Provide the (x, y) coordinate of the cell's center where the given text is located.  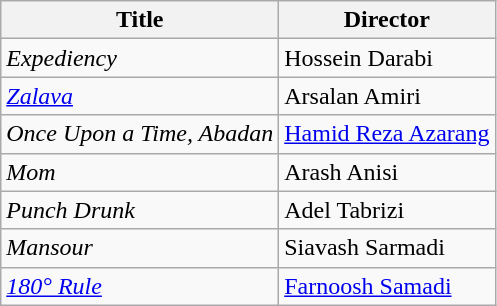
Mom (140, 172)
Adel Tabrizi (387, 210)
Zalava (140, 96)
Arsalan Amiri (387, 96)
Mansour (140, 248)
Arash Anisi (387, 172)
Farnoosh Samadi (387, 286)
180° Rule (140, 286)
Hossein Darabi (387, 58)
Once Upon a Time, Abadan (140, 134)
Punch Drunk (140, 210)
Siavash Sarmadi (387, 248)
Title (140, 20)
Expediency (140, 58)
Director (387, 20)
Hamid Reza Azarang (387, 134)
